Return [X, Y] of the center of cell containing provided text 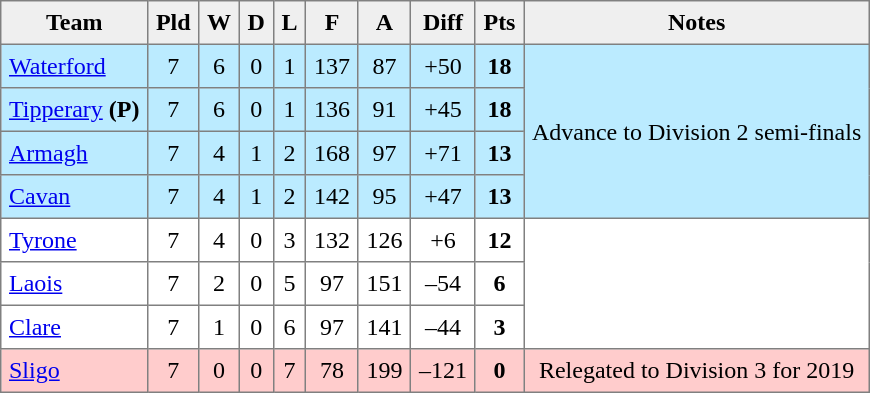
Advance to Division 2 semi-finals [697, 131]
151 [384, 284]
78 [332, 371]
+71 [443, 153]
W [219, 23]
–44 [443, 327]
137 [332, 66]
Sligo [74, 371]
L [290, 23]
Armagh [74, 153]
Pld [174, 23]
126 [384, 240]
–121 [443, 371]
Clare [74, 327]
Laois [74, 284]
Pts [499, 23]
+45 [443, 110]
168 [332, 153]
+6 [443, 240]
Team [74, 23]
132 [332, 240]
+50 [443, 66]
Diff [443, 23]
87 [384, 66]
Cavan [74, 197]
12 [499, 240]
Notes [697, 23]
136 [332, 110]
Waterford [74, 66]
Relegated to Division 3 for 2019 [697, 371]
A [384, 23]
142 [332, 197]
–54 [443, 284]
199 [384, 371]
F [332, 23]
Tipperary (P) [74, 110]
5 [290, 284]
95 [384, 197]
141 [384, 327]
D [256, 23]
Tyrone [74, 240]
+47 [443, 197]
91 [384, 110]
